From the cell containing the given text, extract its center point as (x, y) coordinate. 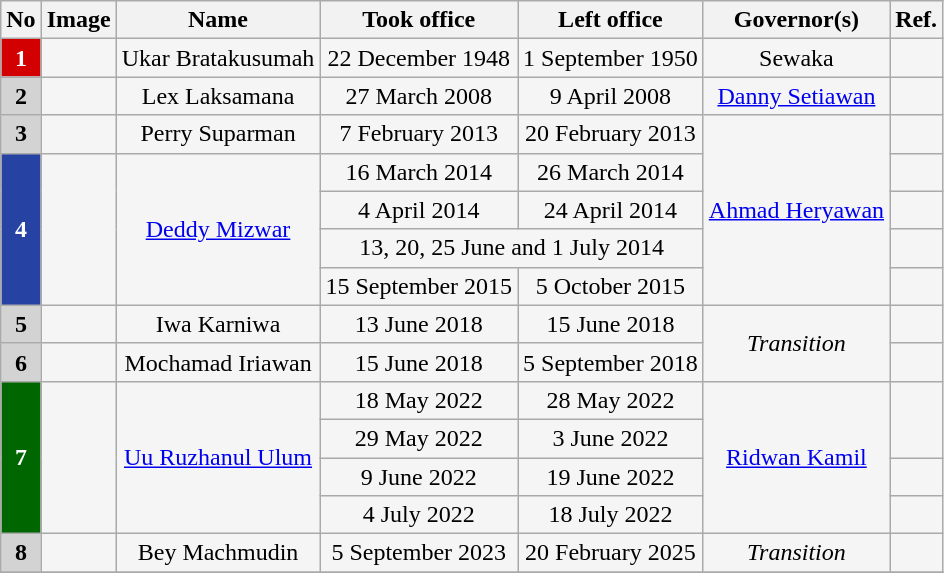
Governor(s) (796, 20)
1 September 1950 (611, 58)
16 March 2014 (419, 172)
5 September 2023 (419, 553)
Uu Ruzhanul Ulum (218, 457)
28 May 2022 (611, 400)
7 (21, 457)
15 September 2015 (419, 286)
Ukar Bratakusumah (218, 58)
Perry Suparman (218, 134)
4 April 2014 (419, 210)
Bey Machmudin (218, 553)
5 (21, 324)
Iwa Karniwa (218, 324)
4 July 2022 (419, 515)
Left office (611, 20)
5 September 2018 (611, 362)
No (21, 20)
Ref. (916, 20)
Name (218, 20)
Danny Setiawan (796, 96)
13, 20, 25 June and 1 July 2014 (512, 248)
26 March 2014 (611, 172)
27 March 2008 (419, 96)
Mochamad Iriawan (218, 362)
13 June 2018 (419, 324)
2 (21, 96)
Took office (419, 20)
4 (21, 229)
19 June 2022 (611, 477)
20 February 2025 (611, 553)
22 December 1948 (419, 58)
18 May 2022 (419, 400)
7 February 2013 (419, 134)
1 (21, 58)
Ahmad Heryawan (796, 210)
18 July 2022 (611, 515)
24 April 2014 (611, 210)
29 May 2022 (419, 438)
20 February 2013 (611, 134)
3 June 2022 (611, 438)
9 April 2008 (611, 96)
5 October 2015 (611, 286)
8 (21, 553)
3 (21, 134)
Ridwan Kamil (796, 457)
Lex Laksamana (218, 96)
Image (78, 20)
6 (21, 362)
9 June 2022 (419, 477)
Deddy Mizwar (218, 229)
Sewaka (796, 58)
